Return the (X, Y) coordinate for the center point of the cell that contains the specified text.  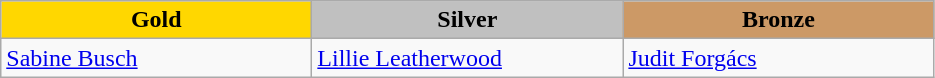
Lillie Leatherwood (468, 58)
Gold (156, 20)
Judit Forgács (778, 58)
Silver (468, 20)
Sabine Busch (156, 58)
Bronze (778, 20)
